From the cell containing the given text, extract its center point as (x, y) coordinate. 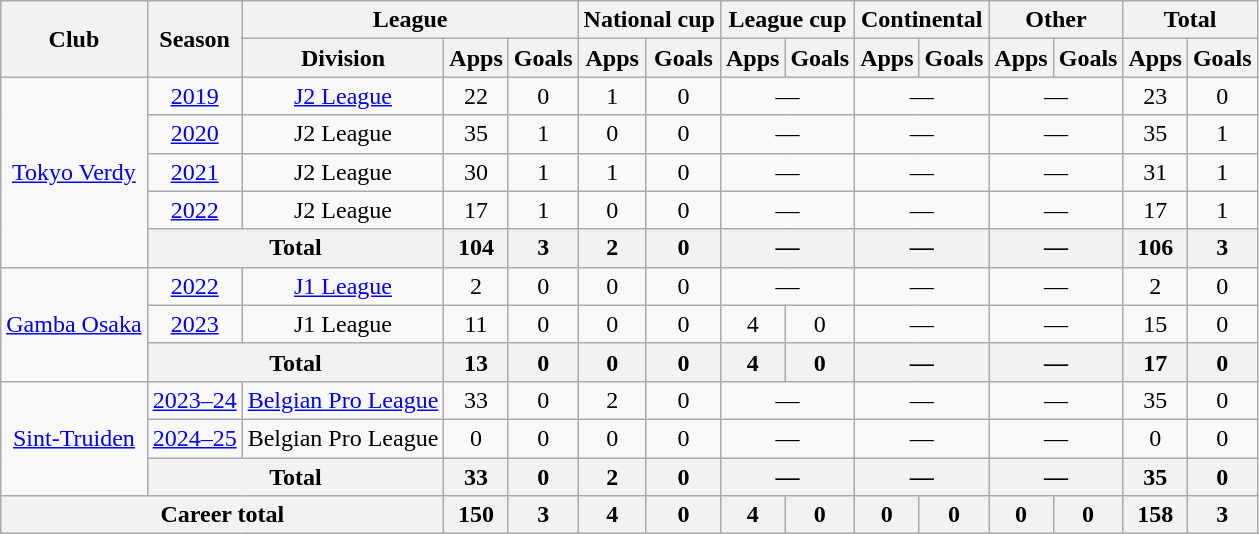
13 (476, 362)
League (410, 20)
League cup (787, 20)
National cup (649, 20)
Sint-Truiden (74, 438)
11 (476, 324)
2023 (194, 324)
15 (1155, 324)
Tokyo Verdy (74, 172)
150 (476, 515)
Continental (922, 20)
2020 (194, 134)
2023–24 (194, 400)
Division (343, 58)
2021 (194, 172)
30 (476, 172)
22 (476, 96)
31 (1155, 172)
2024–25 (194, 438)
Season (194, 39)
Other (1056, 20)
2019 (194, 96)
Career total (222, 515)
106 (1155, 248)
158 (1155, 515)
Gamba Osaka (74, 324)
Club (74, 39)
23 (1155, 96)
104 (476, 248)
